For the text-containing cell, return its midpoint in [x, y] coordinate format. 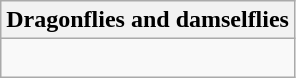
Dragonflies and damselflies [148, 20]
